Provide the [x, y] coordinate of the cell's center where the given text is located.  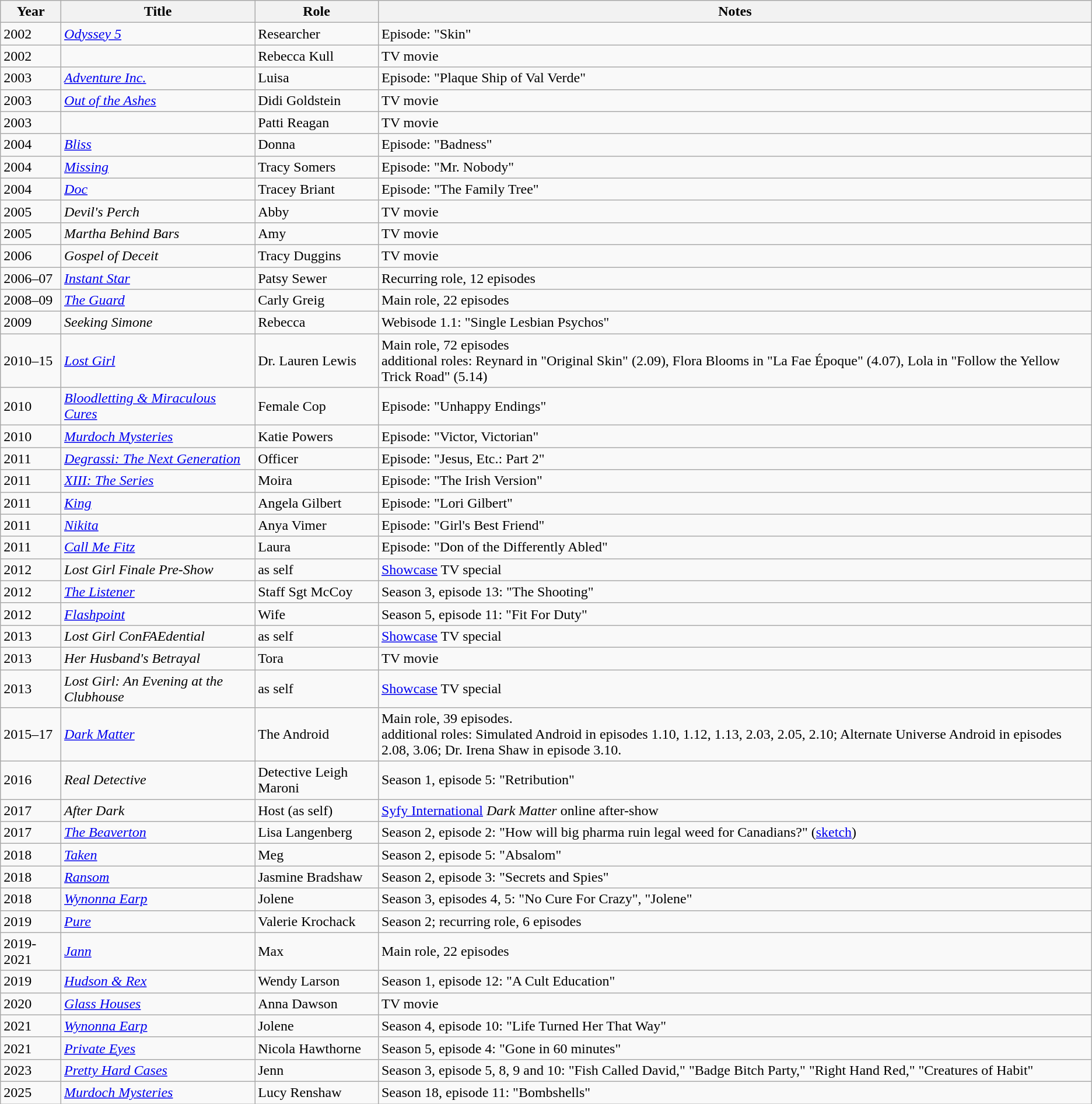
Year [31, 12]
Season 1, episode 5: "Retribution" [735, 781]
Season 3, episode 13: "The Shooting" [735, 592]
Episode: "Mr. Nobody" [735, 167]
2015–17 [31, 735]
Carly Greig [317, 301]
Staff Sgt McCoy [317, 592]
2023 [31, 1070]
Episode: "Plaque Ship of Val Verde" [735, 78]
Season 2, episode 2: "How will big pharma ruin legal weed for Canadians?" (sketch) [735, 833]
Detective Leigh Maroni [317, 781]
Episode: "Lori Gilbert" [735, 503]
Katie Powers [317, 436]
Patti Reagan [317, 123]
Dark Matter [158, 735]
Lisa Langenberg [317, 833]
Anna Dawson [317, 1004]
Episode: "Badness" [735, 145]
Anya Vimer [317, 525]
Researcher [317, 34]
Episode: "Victor, Victorian" [735, 436]
Notes [735, 12]
Wife [317, 614]
Donna [317, 145]
Ransom [158, 877]
Episode: "Unhappy Endings" [735, 406]
Laura [317, 547]
The Beaverton [158, 833]
After Dark [158, 810]
Odyssey 5 [158, 34]
Episode: "Don of the Differently Abled" [735, 547]
2006–07 [31, 278]
Rebecca [317, 323]
Tracy Somers [317, 167]
Rebecca Kull [317, 56]
Episode: "The Family Tree" [735, 189]
Bliss [158, 145]
Title [158, 12]
Jann [158, 951]
Tracy Duggins [317, 256]
Bloodletting & Miraculous Cures [158, 406]
Abby [317, 211]
2020 [31, 1004]
Lost Girl ConFAEdential [158, 636]
Episode: "Skin" [735, 34]
Dr. Lauren Lewis [317, 361]
The Listener [158, 592]
Season 5, episode 11: "Fit For Duty" [735, 614]
Jasmine Bradshaw [317, 877]
The Android [317, 735]
2008–09 [31, 301]
2006 [31, 256]
Season 2; recurring role, 6 episodes [735, 921]
Season 4, episode 10: "Life Turned Her That Way" [735, 1026]
Tracey Briant [317, 189]
Martha Behind Bars [158, 233]
2010–15 [31, 361]
Season 3, episode 5, 8, 9 and 10: "Fish Called David," "Badge Bitch Party," "Right Hand Red," "Creatures of Habit" [735, 1070]
2009 [31, 323]
Nicola Hawthorne [317, 1048]
Officer [317, 459]
Glass Houses [158, 1004]
Angela Gilbert [317, 503]
Moira [317, 481]
Host (as self) [317, 810]
Pure [158, 921]
Luisa [317, 78]
Female Cop [317, 406]
Flashpoint [158, 614]
Jenn [317, 1070]
Lost Girl: An Evening at the Clubhouse [158, 689]
Webisode 1.1: "Single Lesbian Psychos" [735, 323]
Season 1, episode 12: "A Cult Education" [735, 981]
Season 2, episode 5: "Absalom" [735, 855]
Adventure Inc. [158, 78]
Meg [317, 855]
Her Husband's Betrayal [158, 658]
Private Eyes [158, 1048]
Episode: "Girl's Best Friend" [735, 525]
Episode: "The Irish Version" [735, 481]
Max [317, 951]
Lucy Renshaw [317, 1092]
Tora [317, 658]
Valerie Krochack [317, 921]
Doc [158, 189]
Lost Girl [158, 361]
Missing [158, 167]
Season 18, episode 11: "Bombshells" [735, 1092]
2025 [31, 1092]
Devil's Perch [158, 211]
Seeking Simone [158, 323]
Taken [158, 855]
Degrassi: The Next Generation [158, 459]
Real Detective [158, 781]
Pretty Hard Cases [158, 1070]
Recurring role, 12 episodes [735, 278]
Lost Girl Finale Pre-Show [158, 570]
Season 5, episode 4: "Gone in 60 minutes" [735, 1048]
Season 3, episodes 4, 5: "No Cure For Crazy", "Jolene" [735, 899]
Patsy Sewer [317, 278]
Amy [317, 233]
The Guard [158, 301]
Didi Goldstein [317, 100]
Wendy Larson [317, 981]
Season 2, episode 3: "Secrets and Spies" [735, 877]
Gospel of Deceit [158, 256]
King [158, 503]
Call Me Fitz [158, 547]
2016 [31, 781]
2019-2021 [31, 951]
Syfy International Dark Matter online after-show [735, 810]
Nikita [158, 525]
Hudson & Rex [158, 981]
Instant Star [158, 278]
Role [317, 12]
XIII: The Series [158, 481]
Out of the Ashes [158, 100]
Episode: "Jesus, Etc.: Part 2" [735, 459]
